Output the [X, Y] coordinate of the center of the cell containing the given text.  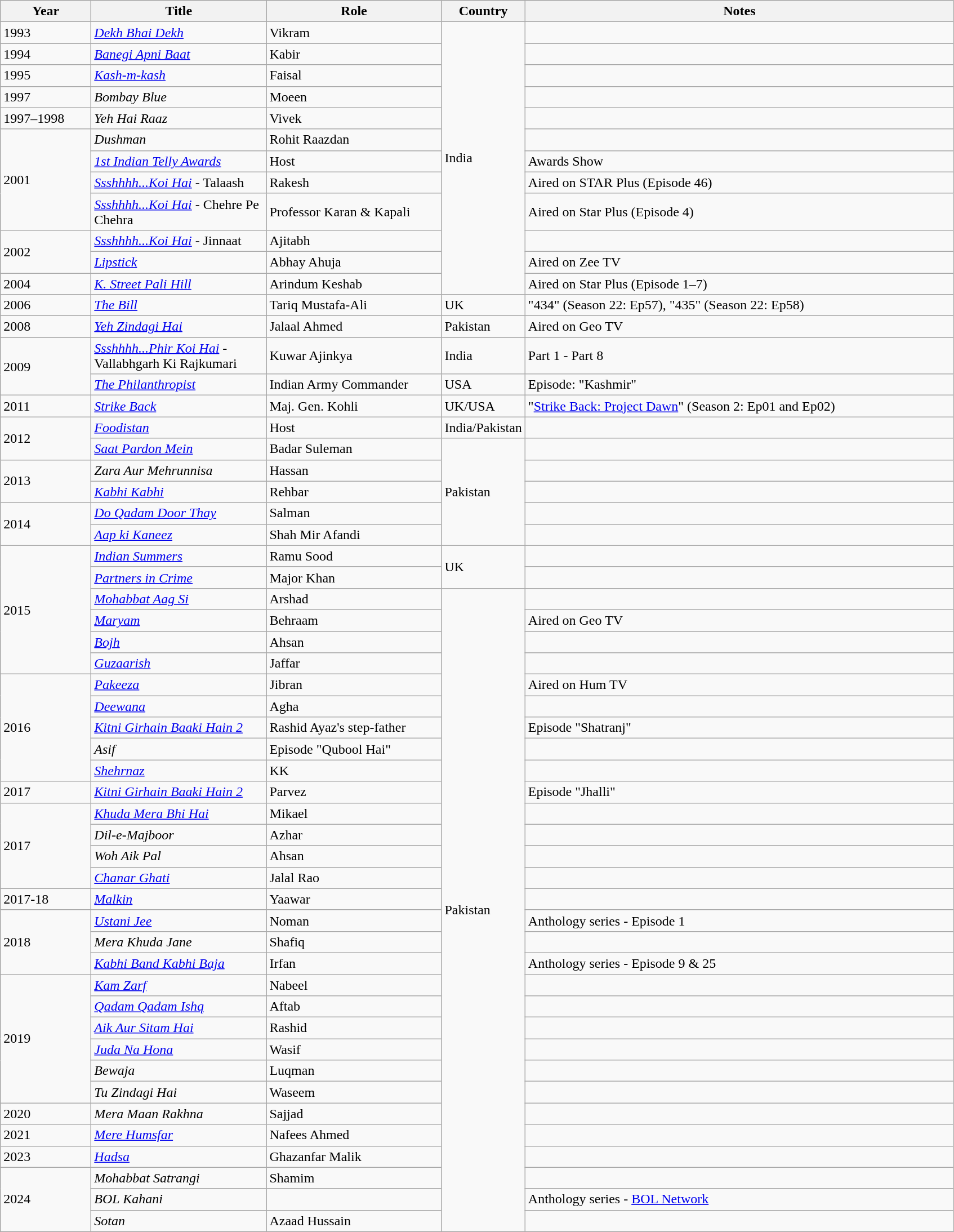
Asif [179, 749]
Episode "Shatranj" [739, 728]
KK [354, 771]
Azaad Hussain [354, 1221]
Mikael [354, 813]
Aired on STAR Plus (Episode 46) [739, 183]
1st Indian Telly Awards [179, 161]
2011 [46, 406]
2020 [46, 1114]
Abhay Ahuja [354, 262]
Role [354, 11]
Jaffar [354, 664]
Indian Summers [179, 556]
Pakeeza [179, 685]
Chanar Ghati [179, 878]
Wasif [354, 1049]
Qadam Qadam Ishq [179, 1007]
Mera Khuda Jane [179, 942]
Sotan [179, 1221]
The Bill [179, 305]
Episode "Jhalli" [739, 792]
Nafees Ahmed [354, 1135]
"434" (Season 22: Ep57), "435" (Season 22: Ep58) [739, 305]
The Philanthropist [179, 385]
1997 [46, 97]
Rakesh [354, 183]
Yeh Hai Raaz [179, 118]
Khuda Mera Bhi Hai [179, 813]
Dushman [179, 140]
Yaawar [354, 899]
Kuwar Ajinkya [354, 356]
1995 [46, 75]
Jalaal Ahmed [354, 327]
Ajitabh [354, 241]
Noman [354, 920]
Ssshhhh...Koi Hai - Chehre Pe Chehra [179, 212]
Aik Aur Sitam Hai [179, 1028]
Salman [354, 513]
Ghazanfar Malik [354, 1157]
Episode "Qubool Hai" [354, 749]
Aired on Star Plus (Episode 4) [739, 212]
Ustani Jee [179, 920]
2014 [46, 524]
2001 [46, 179]
Waseem [354, 1092]
Do Qadam Door Thay [179, 513]
Jalal Rao [354, 878]
Tariq Mustafa-Ali [354, 305]
Awards Show [739, 161]
Ssshhhh...Koi Hai - Jinnaat [179, 241]
Badar Suleman [354, 449]
Shafiq [354, 942]
Kam Zarf [179, 985]
Guzaarish [179, 664]
India/Pakistan [483, 428]
2017-18 [46, 899]
USA [483, 385]
Foodistan [179, 428]
Faisal [354, 75]
Aired on Star Plus (Episode 1–7) [739, 283]
Episode: "Kashmir" [739, 385]
Mere Humsfar [179, 1135]
2009 [46, 366]
Ssshhhh...Phir Koi Hai - Vallabhgarh Ki Rajkumari [179, 356]
Hassan [354, 470]
Mohabbat Satrangi [179, 1178]
2012 [46, 438]
1994 [46, 54]
Bombay Blue [179, 97]
Mera Maan Rakhna [179, 1114]
Rohit Raazdan [354, 140]
Year [46, 11]
Rashid [354, 1028]
UK/USA [483, 406]
Maj. Gen. Kohli [354, 406]
2006 [46, 305]
Yeh Zindagi Hai [179, 327]
Nabeel [354, 985]
Vikram [354, 33]
2023 [46, 1157]
Deewana [179, 706]
Aap ki Kaneez [179, 535]
2002 [46, 251]
Bojh [179, 642]
Bewaja [179, 1071]
2024 [46, 1199]
Sajjad [354, 1114]
K. Street Pali Hill [179, 283]
Title [179, 11]
Mohabbat Aag Si [179, 599]
Anthology series - BOL Network [739, 1199]
Kash-m-kash [179, 75]
Behraam [354, 620]
Juda Na Hona [179, 1049]
Part 1 - Part 8 [739, 356]
Dil-e-Majboor [179, 835]
Arindum Keshab [354, 283]
Banegi Apni Baat [179, 54]
Notes [739, 11]
Maryam [179, 620]
Azhar [354, 835]
Ssshhhh...Koi Hai - Talaash [179, 183]
Parvez [354, 792]
Ramu Sood [354, 556]
Aftab [354, 1007]
Arshad [354, 599]
Woh Aik Pal [179, 856]
Luqman [354, 1071]
Rehbar [354, 492]
2019 [46, 1039]
1993 [46, 33]
1997–1998 [46, 118]
Irfan [354, 963]
Aired on Zee TV [739, 262]
Agha [354, 706]
Partners in Crime [179, 577]
Kabhi Kabhi [179, 492]
2015 [46, 610]
Lipstick [179, 262]
Country [483, 11]
Vivek [354, 118]
2018 [46, 942]
"Strike Back: Project Dawn" (Season 2: Ep01 and Ep02) [739, 406]
Shehrnaz [179, 771]
Anthology series - Episode 1 [739, 920]
Anthology series - Episode 9 & 25 [739, 963]
Professor Karan & Kapali [354, 212]
Tu Zindagi Hai [179, 1092]
Strike Back [179, 406]
Moeen [354, 97]
Zara Aur Mehrunnisa [179, 470]
2013 [46, 481]
Shamim [354, 1178]
Indian Army Commander [354, 385]
Kabir [354, 54]
Major Khan [354, 577]
Kabhi Band Kabhi Baja [179, 963]
Saat Pardon Mein [179, 449]
Malkin [179, 899]
Aired on Hum TV [739, 685]
Hadsa [179, 1157]
2021 [46, 1135]
Rashid Ayaz's step-father [354, 728]
BOL Kahani [179, 1199]
2004 [46, 283]
2016 [46, 728]
Dekh Bhai Dekh [179, 33]
2008 [46, 327]
Shah Mir Afandi [354, 535]
Jibran [354, 685]
